Locate the cell with the specified text and output its [x, y] center coordinate. 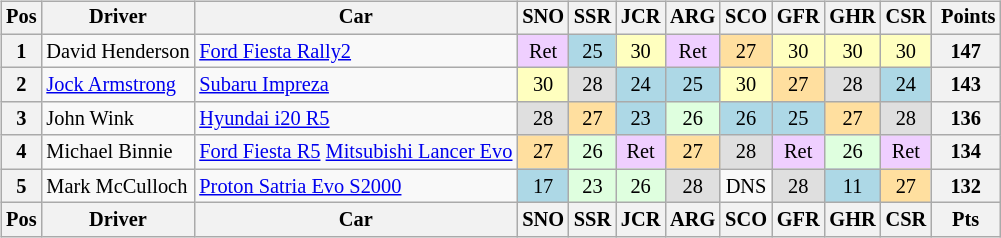
Pts [966, 220]
David Henderson [118, 51]
Points [966, 18]
11 [853, 186]
DNS [746, 186]
Hyundai i20 R5 [356, 119]
Michael Binnie [118, 152]
Mark McCulloch [118, 186]
1 [21, 51]
143 [966, 85]
5 [21, 186]
17 [543, 186]
Jock Armstrong [118, 85]
Proton Satria Evo S2000 [356, 186]
2 [21, 85]
3 [21, 119]
John Wink [118, 119]
Subaru Impreza [356, 85]
147 [966, 51]
Ford Fiesta R5 Mitsubishi Lancer Evo [356, 152]
4 [21, 152]
136 [966, 119]
134 [966, 152]
Ford Fiesta Rally2 [356, 51]
132 [966, 186]
